Scan for the cell matching the given text and deliver its [X, Y] coordinate at center. 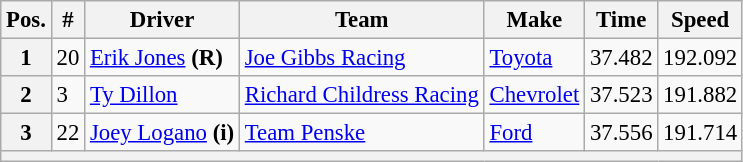
Toyota [534, 58]
Make [534, 20]
Speed [700, 20]
191.882 [700, 95]
Joey Logano (i) [162, 133]
Driver [162, 20]
Team Penske [362, 133]
191.714 [700, 133]
# [68, 20]
37.523 [622, 95]
192.092 [700, 58]
Ford [534, 133]
Ty Dillon [162, 95]
37.556 [622, 133]
2 [26, 95]
Richard Childress Racing [362, 95]
22 [68, 133]
Erik Jones (R) [162, 58]
Time [622, 20]
Chevrolet [534, 95]
1 [26, 58]
Pos. [26, 20]
Joe Gibbs Racing [362, 58]
Team [362, 20]
37.482 [622, 58]
20 [68, 58]
